Provide the (X, Y) coordinate of the cell's center where the given text is located.  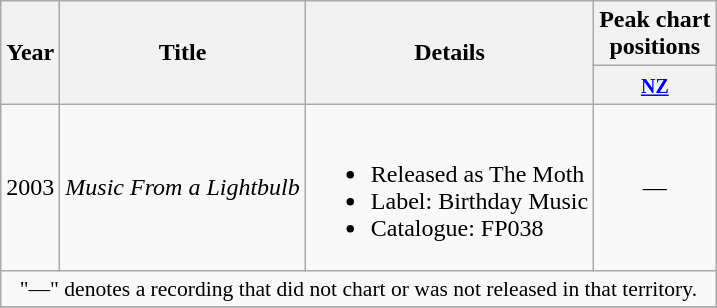
2003 (30, 188)
Details (449, 52)
— (655, 188)
Title (183, 52)
Peak chartpositions (655, 34)
"—" denotes a recording that did not chart or was not released in that territory. (358, 289)
Music From a Lightbulb (183, 188)
Released as The MothLabel: Birthday MusicCatalogue: FP038 (449, 188)
Year (30, 52)
NZ (655, 85)
